Output the (x, y) coordinate of the center of the cell containing the given text.  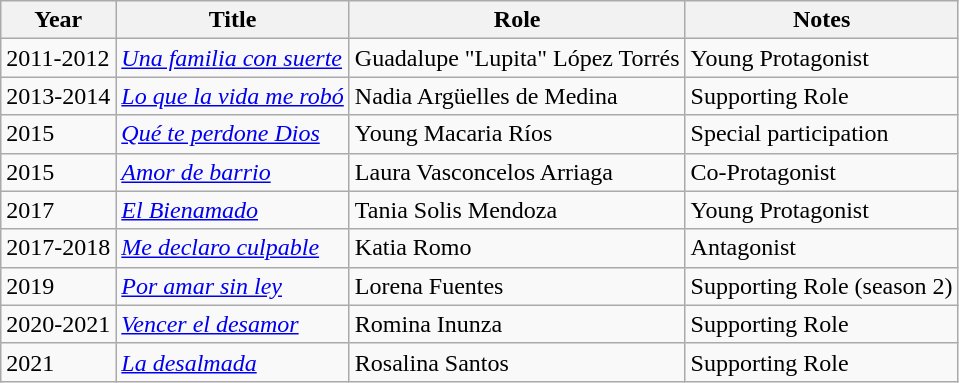
Katia Romo (517, 248)
2019 (58, 286)
Me declaro culpable (232, 248)
Young Macaria Ríos (517, 134)
Antagonist (822, 248)
Lorena Fuentes (517, 286)
Nadia Argüelles de Medina (517, 96)
Por amar sin ley (232, 286)
Rosalina Santos (517, 362)
2017 (58, 210)
Tania Solis Mendoza (517, 210)
Vencer el desamor (232, 324)
Guadalupe "Lupita" López Torrés (517, 58)
Supporting Role (season 2) (822, 286)
Una familia con suerte (232, 58)
Notes (822, 20)
Romina Inunza (517, 324)
La desalmada (232, 362)
Amor de barrio (232, 172)
Title (232, 20)
Lo que la vida me robó (232, 96)
2017-2018 (58, 248)
2013-2014 (58, 96)
Qué te perdone Dios (232, 134)
Role (517, 20)
El Bienamado (232, 210)
2020-2021 (58, 324)
Co-Protagonist (822, 172)
2011-2012 (58, 58)
2021 (58, 362)
Special participation (822, 134)
Laura Vasconcelos Arriaga (517, 172)
Year (58, 20)
